Identify which cell holds the provided text, then report its [x, y] central coordinate. 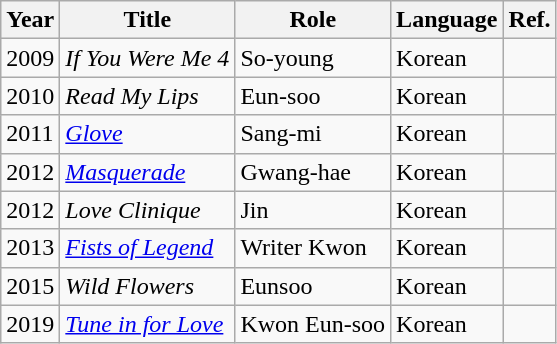
Title [148, 20]
Eun-soo [313, 96]
Kwon Eun-soo [313, 324]
2010 [30, 96]
Fists of Legend [148, 248]
Masquerade [148, 172]
2015 [30, 286]
So-young [313, 58]
Language [447, 20]
Eunsoo [313, 286]
Gwang-hae [313, 172]
Love Clinique [148, 210]
Wild Flowers [148, 286]
2009 [30, 58]
Writer Kwon [313, 248]
Ref. [530, 20]
Sang-mi [313, 134]
Read My Lips [148, 96]
Tune in for Love [148, 324]
2011 [30, 134]
2019 [30, 324]
Role [313, 20]
If You Were Me 4 [148, 58]
Year [30, 20]
Jin [313, 210]
2013 [30, 248]
Glove [148, 134]
